Return the [X, Y] coordinate for the center point of the cell that contains the specified text.  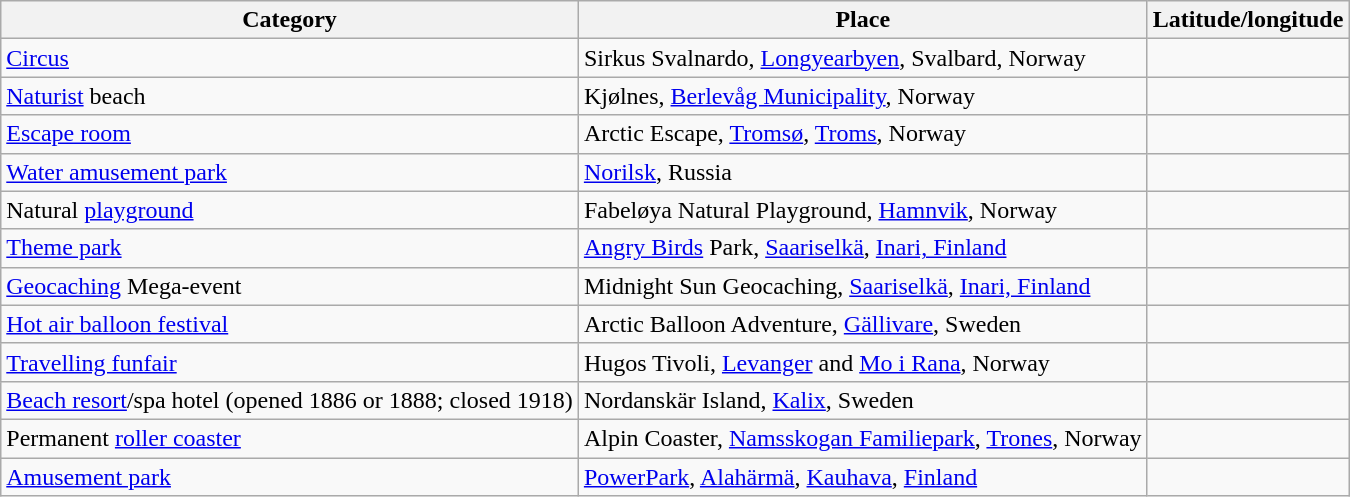
Circus [290, 58]
Nordanskär Island, Kalix, Sweden [862, 400]
Arctic Escape, Tromsø, Troms, Norway [862, 134]
Sirkus Svalnardo, Longyearbyen, Svalbard, Norway [862, 58]
Alpin Coaster, Namsskogan Familiepark, Trones, Norway [862, 438]
Beach resort/spa hotel (opened 1886 or 1888; closed 1918) [290, 400]
Fabeløya Natural Playground, Hamnvik, Norway [862, 210]
Hugos Tivoli, Levanger and Mo i Rana, Norway [862, 362]
Angry Birds Park, Saariselkä, Inari, Finland [862, 248]
PowerPark, Alahärmä, Kauhava, Finland [862, 477]
Category [290, 20]
Travelling funfair [290, 362]
Theme park [290, 248]
Hot air balloon festival [290, 324]
Permanent roller coaster [290, 438]
Naturist beach [290, 96]
Arctic Balloon Adventure, Gällivare, Sweden [862, 324]
Water amusement park [290, 172]
Amusement park [290, 477]
Norilsk, Russia [862, 172]
Midnight Sun Geocaching, Saariselkä, Inari, Finland [862, 286]
Latitude/longitude [1248, 20]
Geocaching Mega-event [290, 286]
Kjølnes, Berlevåg Municipality, Norway [862, 96]
Escape room [290, 134]
Natural playground [290, 210]
Place [862, 20]
